Return [x, y] of the center of cell containing provided text 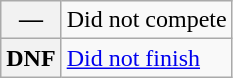
Did not finish [146, 58]
Did not compete [146, 20]
— [31, 20]
DNF [31, 58]
